Return (X, Y) of the center of cell containing provided text 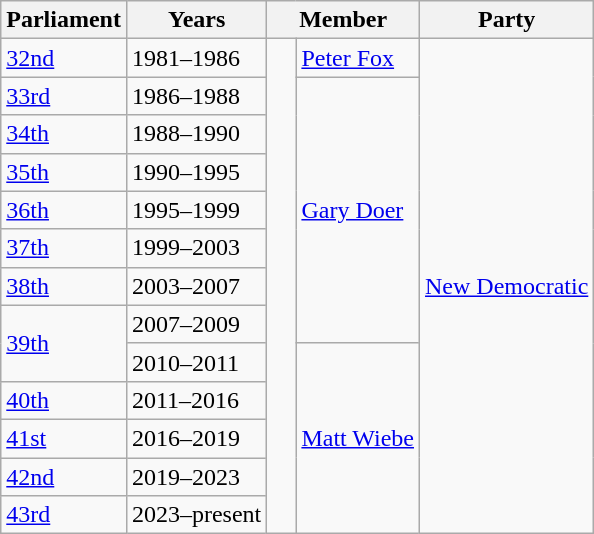
2003–2007 (196, 286)
43rd (64, 515)
1999–2003 (196, 248)
2010–2011 (196, 362)
Years (196, 20)
42nd (64, 477)
37th (64, 248)
Parliament (64, 20)
36th (64, 210)
2023–present (196, 515)
Member (344, 20)
2019–2023 (196, 477)
1981–1986 (196, 58)
39th (64, 343)
Party (507, 20)
40th (64, 400)
1988–1990 (196, 134)
34th (64, 134)
38th (64, 286)
1986–1988 (196, 96)
35th (64, 172)
32nd (64, 58)
33rd (64, 96)
Gary Doer (358, 210)
2016–2019 (196, 438)
41st (64, 438)
Peter Fox (358, 58)
1995–1999 (196, 210)
Matt Wiebe (358, 438)
1990–1995 (196, 172)
2011–2016 (196, 400)
2007–2009 (196, 324)
New Democratic (507, 286)
